Search for the cell housing the specified text and yield its [x, y] center coordinate. 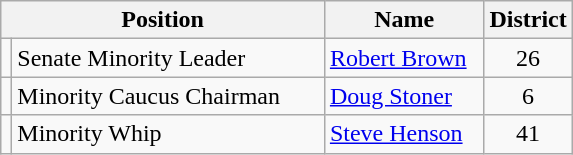
Name [404, 20]
Minority Caucus Chairman [168, 96]
26 [528, 58]
Doug Stoner [404, 96]
District [528, 20]
Position [163, 20]
Steve Henson [404, 134]
Senate Minority Leader [168, 58]
41 [528, 134]
Robert Brown [404, 58]
Minority Whip [168, 134]
6 [528, 96]
